Provide the [X, Y] coordinate of the cell's center where the given text is located.  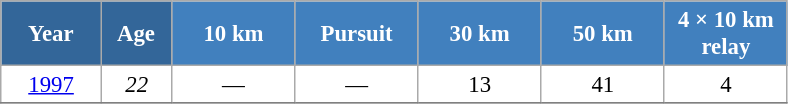
22 [136, 85]
1997 [52, 85]
Pursuit [356, 34]
4 × 10 km relay [726, 34]
4 [726, 85]
41 [602, 85]
Year [52, 34]
50 km [602, 34]
30 km [480, 34]
10 km [234, 34]
Age [136, 34]
13 [480, 85]
